From the cell containing the given text, extract its center point as [X, Y] coordinate. 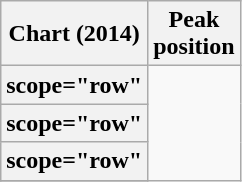
Chart (2014) [74, 34]
Peakposition [194, 34]
